Capture the cell that displays the provided text and extract its [x, y] central coordinate. 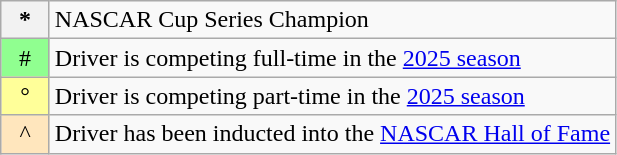
Driver has been inducted into the NASCAR Hall of Fame [332, 134]
NASCAR Cup Series Champion [332, 20]
* [26, 20]
^ [26, 134]
Driver is competing part-time in the 2025 season [332, 96]
Driver is competing full-time in the 2025 season [332, 58]
° [26, 96]
# [26, 58]
